Determine the (X, Y) coordinate at the center of the cell enclosing the given text.  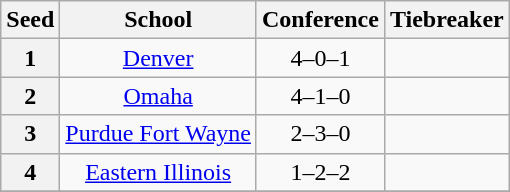
4 (30, 172)
Conference (320, 20)
2–3–0 (320, 134)
2 (30, 96)
1 (30, 58)
Tiebreaker (446, 20)
Eastern Illinois (158, 172)
1–2–2 (320, 172)
Omaha (158, 96)
Seed (30, 20)
Denver (158, 58)
Purdue Fort Wayne (158, 134)
3 (30, 134)
School (158, 20)
4–0–1 (320, 58)
4–1–0 (320, 96)
